Identify which cell holds the provided text, then report its (X, Y) central coordinate. 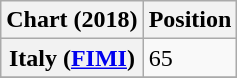
Italy (FIMI) (72, 58)
Position (190, 20)
Chart (2018) (72, 20)
65 (190, 58)
